Determine the (X, Y) coordinate at the center of the cell enclosing the given text.  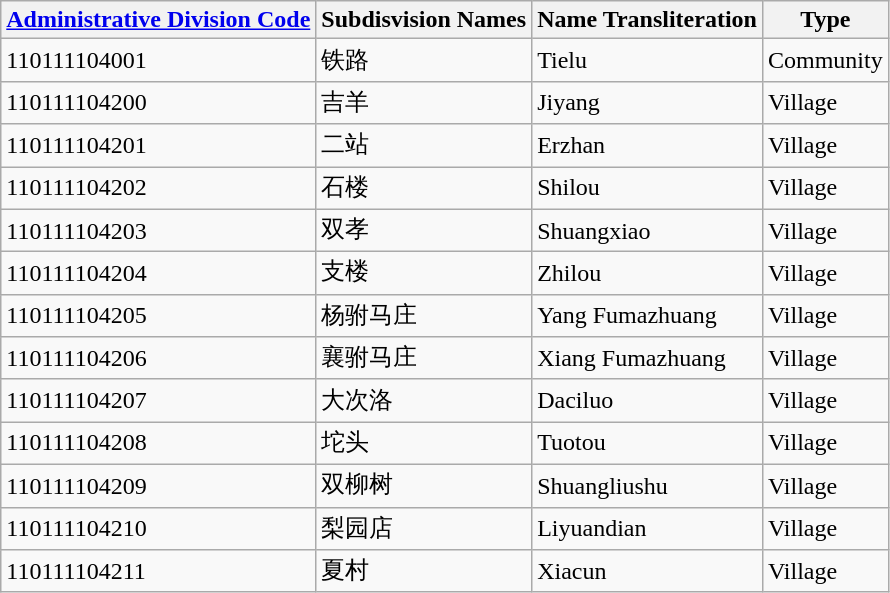
Name Transliteration (648, 20)
Xiacun (648, 572)
110111104202 (158, 188)
110111104203 (158, 230)
吉羊 (424, 102)
110111104200 (158, 102)
110111104001 (158, 60)
Type (825, 20)
110111104207 (158, 400)
Liyuandian (648, 528)
支楼 (424, 274)
大次洛 (424, 400)
双柳树 (424, 486)
Daciluo (648, 400)
110111104206 (158, 358)
襄驸马庄 (424, 358)
Tielu (648, 60)
110111104201 (158, 146)
110111104208 (158, 444)
Erzhan (648, 146)
110111104211 (158, 572)
Yang Fumazhuang (648, 316)
铁路 (424, 60)
夏村 (424, 572)
梨园店 (424, 528)
Zhilou (648, 274)
双孝 (424, 230)
110111104205 (158, 316)
110111104209 (158, 486)
Subdisvision Names (424, 20)
Shuangliushu (648, 486)
Shilou (648, 188)
二站 (424, 146)
杨驸马庄 (424, 316)
Administrative Division Code (158, 20)
Xiang Fumazhuang (648, 358)
Jiyang (648, 102)
Tuotou (648, 444)
石楼 (424, 188)
110111104204 (158, 274)
Shuangxiao (648, 230)
Community (825, 60)
坨头 (424, 444)
110111104210 (158, 528)
